From the cell containing the given text, extract its center point as (X, Y) coordinate. 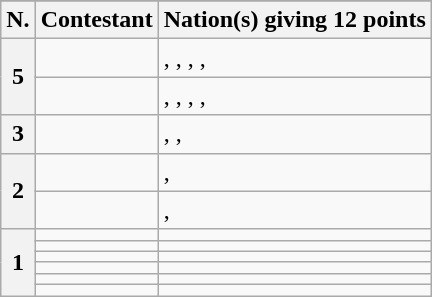
2 (18, 191)
1 (18, 262)
, , (294, 134)
Nation(s) giving 12 points (294, 20)
3 (18, 134)
Contestant (96, 20)
N. (18, 20)
5 (18, 77)
